For the text-containing cell, return its midpoint in [x, y] coordinate format. 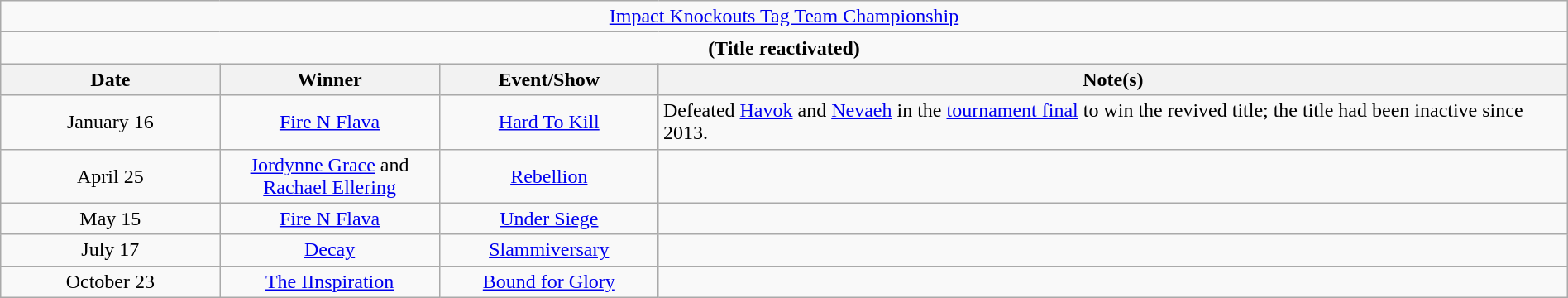
Under Siege [549, 219]
Hard To Kill [549, 123]
Decay [329, 250]
Jordynne Grace and Rachael Ellering [329, 175]
April 25 [111, 175]
Rebellion [549, 175]
January 16 [111, 123]
Note(s) [1113, 79]
The IInspiration [329, 281]
Impact Knockouts Tag Team Championship [784, 17]
May 15 [111, 219]
(Title reactivated) [784, 48]
Bound for Glory [549, 281]
Date [111, 79]
July 17 [111, 250]
Winner [329, 79]
Slammiversary [549, 250]
Event/Show [549, 79]
Defeated Havok and Nevaeh in the tournament final to win the revived title; the title had been inactive since 2013. [1113, 123]
October 23 [111, 281]
